Scan for the cell matching the given text and deliver its [x, y] coordinate at center. 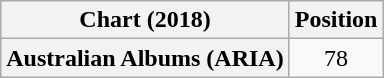
Chart (2018) [145, 20]
Position [336, 20]
Australian Albums (ARIA) [145, 58]
78 [336, 58]
